From the cell containing the given text, extract its center point as [X, Y] coordinate. 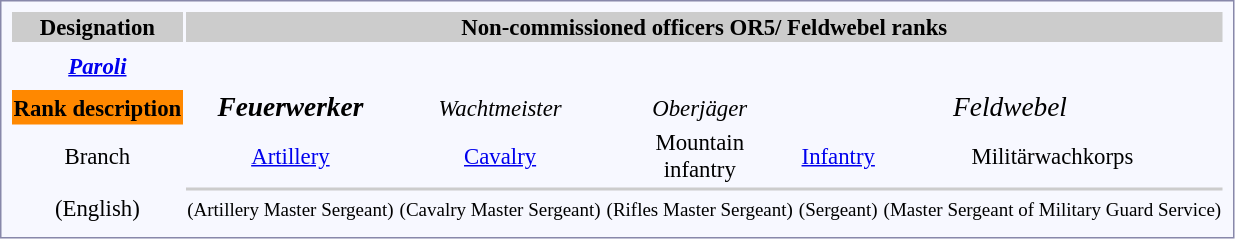
Feuerwerker [290, 107]
Non-commissioned officers OR5/ Feldwebel ranks [704, 27]
Militärwachkorps [1052, 156]
Mountaininfantry [700, 156]
Feldwebel [1010, 107]
(Sergeant) [838, 209]
Branch [98, 156]
Artillery [290, 156]
Wachtmeister [500, 107]
Rank description [98, 107]
Oberjäger [700, 107]
(Artillery Master Sergeant) [290, 209]
Designation [98, 27]
(English) [98, 209]
(Rifles Master Sergeant) [700, 209]
Paroli [98, 66]
Infantry [838, 156]
Cavalry [500, 156]
(Master Sergeant of Military Guard Service) [1052, 209]
(Cavalry Master Sergeant) [500, 209]
